From the cell containing the given text, extract its center point as [X, Y] coordinate. 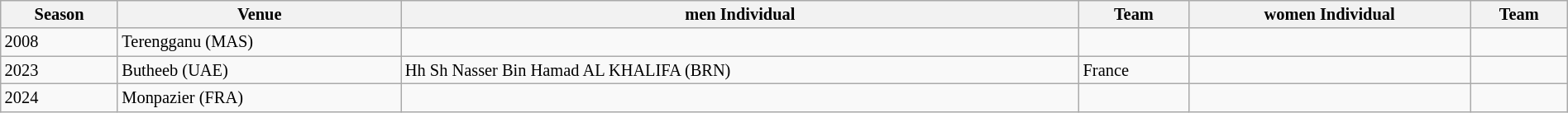
men Individual [740, 14]
Hh Sh Nasser Bin Hamad AL KHALIFA (BRN) [740, 70]
women Individual [1330, 14]
France [1134, 70]
Terengganu (MAS) [259, 42]
2024 [60, 97]
Venue [259, 14]
Season [60, 14]
2023 [60, 70]
Monpazier (FRA) [259, 97]
2008 [60, 42]
Butheeb (UAE) [259, 70]
